For the text-containing cell, return its midpoint in (X, Y) coordinate format. 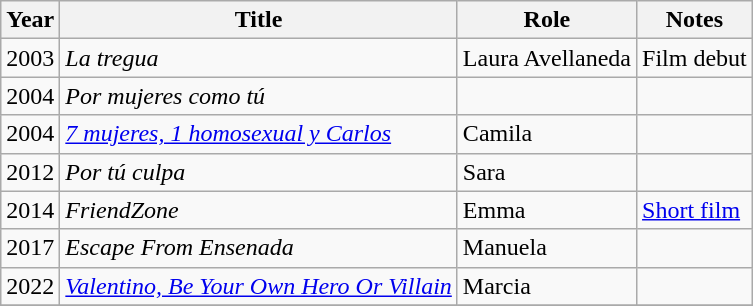
7 mujeres, 1 homosexual y Carlos (259, 134)
2014 (30, 210)
Short film (695, 210)
La tregua (259, 58)
Por tú culpa (259, 172)
Year (30, 20)
Laura Avellaneda (546, 58)
2003 (30, 58)
Notes (695, 20)
Title (259, 20)
2022 (30, 286)
Emma (546, 210)
Marcia (546, 286)
Sara (546, 172)
Escape From Ensenada (259, 248)
FriendZone (259, 210)
Manuela (546, 248)
2012 (30, 172)
2017 (30, 248)
Valentino, Be Your Own Hero Or Villain (259, 286)
Film debut (695, 58)
Role (546, 20)
Camila (546, 134)
Por mujeres como tú (259, 96)
